Identify which cell holds the provided text, then report its (x, y) central coordinate. 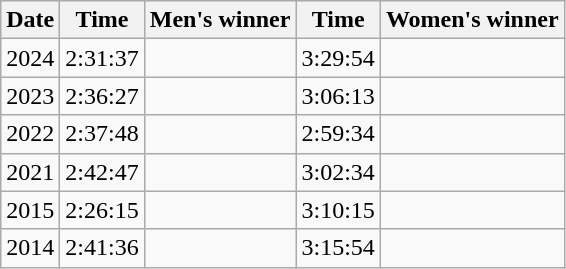
2024 (30, 58)
2022 (30, 134)
2:59:34 (338, 134)
3:15:54 (338, 248)
2023 (30, 96)
3:06:13 (338, 96)
Date (30, 20)
2014 (30, 248)
2021 (30, 172)
Men's winner (220, 20)
2:31:37 (102, 58)
2015 (30, 210)
3:29:54 (338, 58)
Women's winner (472, 20)
2:41:36 (102, 248)
2:36:27 (102, 96)
2:37:48 (102, 134)
2:42:47 (102, 172)
3:02:34 (338, 172)
2:26:15 (102, 210)
3:10:15 (338, 210)
